For the text-containing cell, return its midpoint in (x, y) coordinate format. 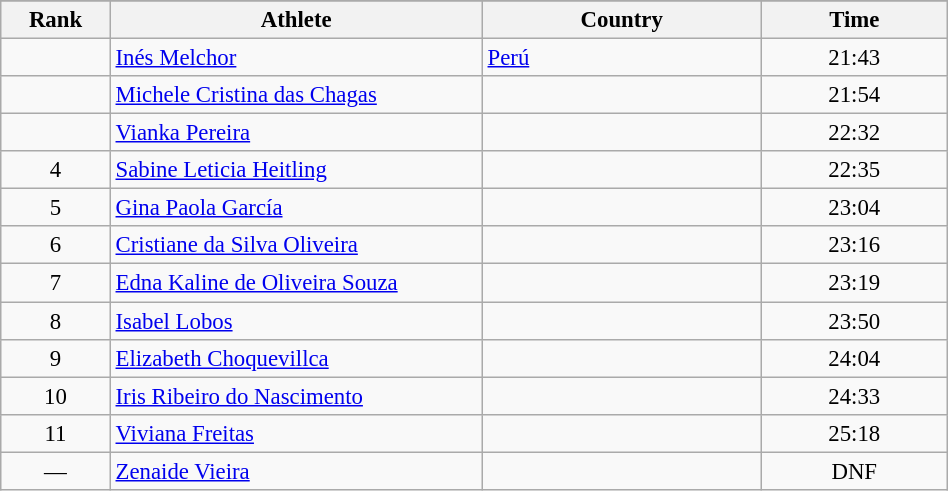
23:04 (854, 208)
Athlete (296, 20)
8 (56, 321)
9 (56, 358)
Michele Cristina das Chagas (296, 95)
Elizabeth Choquevillca (296, 358)
23:50 (854, 321)
— (56, 471)
Iris Ribeiro do Nascimento (296, 396)
10 (56, 396)
22:32 (854, 133)
Zenaide Vieira (296, 471)
23:16 (854, 245)
24:33 (854, 396)
Inés Melchor (296, 58)
Vianka Pereira (296, 133)
25:18 (854, 433)
21:43 (854, 58)
Gina Paola García (296, 208)
Time (854, 20)
Viviana Freitas (296, 433)
Country (622, 20)
21:54 (854, 95)
Cristiane da Silva Oliveira (296, 245)
22:35 (854, 170)
Edna Kaline de Oliveira Souza (296, 283)
23:19 (854, 283)
Perú (622, 58)
4 (56, 170)
5 (56, 208)
11 (56, 433)
6 (56, 245)
Isabel Lobos (296, 321)
24:04 (854, 358)
DNF (854, 471)
Sabine Leticia Heitling (296, 170)
7 (56, 283)
Rank (56, 20)
